For the text-containing cell, return its midpoint in [X, Y] coordinate format. 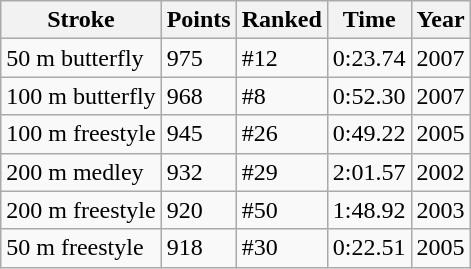
968 [198, 96]
0:52.30 [369, 96]
100 m freestyle [81, 134]
50 m butterfly [81, 58]
Year [440, 20]
#29 [282, 172]
#30 [282, 248]
975 [198, 58]
932 [198, 172]
200 m medley [81, 172]
2:01.57 [369, 172]
#12 [282, 58]
50 m freestyle [81, 248]
Time [369, 20]
#50 [282, 210]
#26 [282, 134]
2002 [440, 172]
Points [198, 20]
100 m butterfly [81, 96]
0:22.51 [369, 248]
920 [198, 210]
200 m freestyle [81, 210]
Stroke [81, 20]
2003 [440, 210]
918 [198, 248]
#8 [282, 96]
0:49.22 [369, 134]
0:23.74 [369, 58]
Ranked [282, 20]
945 [198, 134]
1:48.92 [369, 210]
